For the text-containing cell, return its midpoint in [x, y] coordinate format. 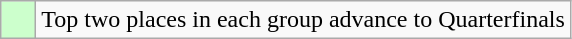
Top two places in each group advance to Quarterfinals [304, 20]
